Determine the (X, Y) coordinate at the center of the cell enclosing the given text.  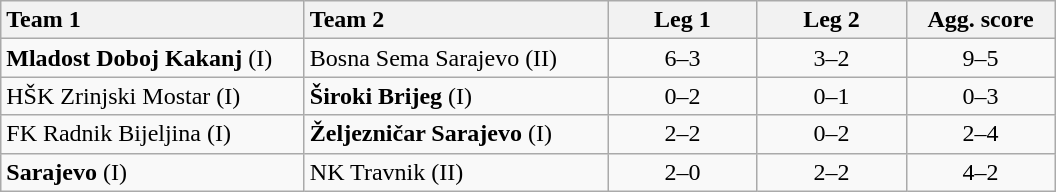
Leg 2 (832, 20)
4–2 (980, 172)
9–5 (980, 58)
3–2 (832, 58)
0–3 (980, 96)
Mladost Doboj Kakanj (I) (153, 58)
2–0 (682, 172)
Bosna Sema Sarajevo (II) (456, 58)
Leg 1 (682, 20)
Agg. score (980, 20)
2–4 (980, 134)
Team 2 (456, 20)
Team 1 (153, 20)
Željezničar Sarajevo (I) (456, 134)
NK Travnik (II) (456, 172)
FK Radnik Bijeljina (I) (153, 134)
Široki Brijeg (I) (456, 96)
0–1 (832, 96)
Sarajevo (I) (153, 172)
6–3 (682, 58)
HŠK Zrinjski Mostar (I) (153, 96)
